Extract the (x, y) coordinate from the center of the cell holding the provided text.  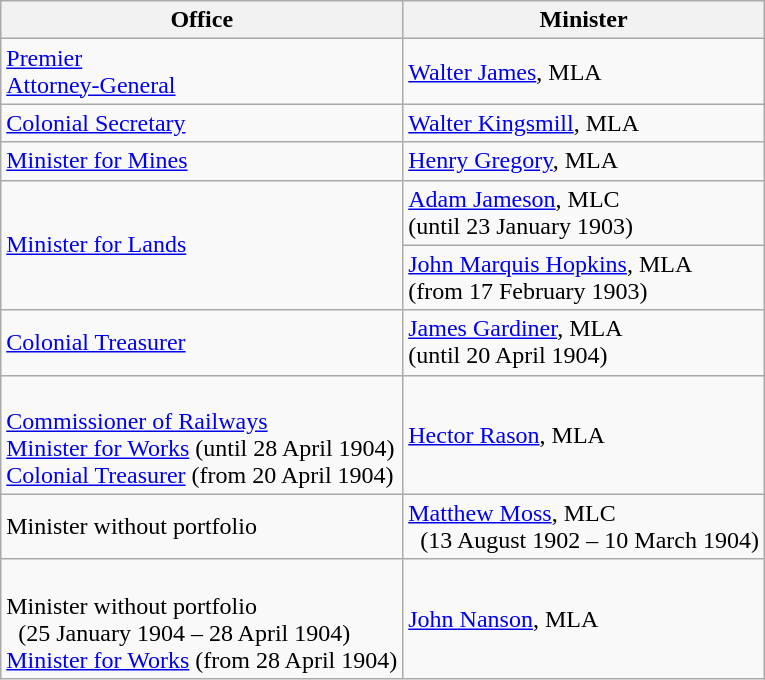
Adam Jameson, MLC(until 23 January 1903) (584, 212)
Colonial Secretary (202, 123)
Colonial Treasurer (202, 342)
Henry Gregory, MLA (584, 161)
Commissioner of Railways Minister for Works (until 28 April 1904) Colonial Treasurer (from 20 April 1904) (202, 434)
Minister (584, 20)
Walter James, MLA (584, 72)
John Nanson, MLA (584, 618)
Minister for Mines (202, 161)
PremierAttorney-General (202, 72)
Minister without portfolio (202, 526)
John Marquis Hopkins, MLA(from 17 February 1903) (584, 278)
Office (202, 20)
Walter Kingsmill, MLA (584, 123)
James Gardiner, MLA(until 20 April 1904) (584, 342)
Minister for Lands (202, 245)
Hector Rason, MLA (584, 434)
Minister without portfolio (25 January 1904 – 28 April 1904) Minister for Works (from 28 April 1904) (202, 618)
Matthew Moss, MLC (13 August 1902 – 10 March 1904) (584, 526)
